Scan for the cell matching the given text and deliver its [x, y] coordinate at center. 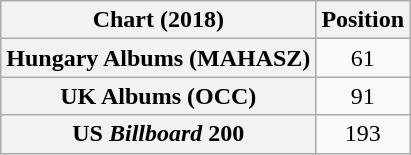
US Billboard 200 [158, 134]
Hungary Albums (MAHASZ) [158, 58]
61 [363, 58]
91 [363, 96]
UK Albums (OCC) [158, 96]
193 [363, 134]
Position [363, 20]
Chart (2018) [158, 20]
